Find where the given text appears and provide that cell's center as [X, Y] coordinate. 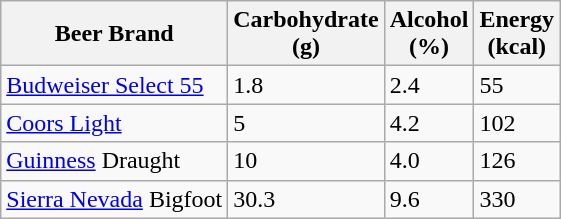
10 [306, 161]
102 [517, 123]
126 [517, 161]
55 [517, 85]
Guinness Draught [114, 161]
4.2 [429, 123]
2.4 [429, 85]
4.0 [429, 161]
Energy (kcal) [517, 34]
Alcohol (%) [429, 34]
Carbohydrate (g) [306, 34]
5 [306, 123]
Budweiser Select 55 [114, 85]
30.3 [306, 199]
9.6 [429, 199]
1.8 [306, 85]
Beer Brand [114, 34]
330 [517, 199]
Sierra Nevada Bigfoot [114, 199]
Coors Light [114, 123]
